Locate the cell with the specified text and output its (X, Y) center coordinate. 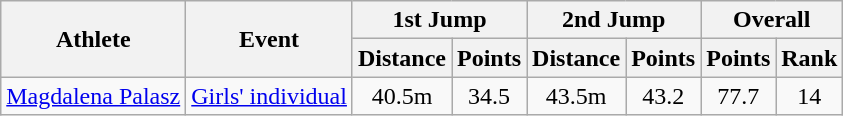
Girls' individual (270, 96)
Overall (772, 20)
1st Jump (439, 20)
77.7 (738, 96)
43.2 (664, 96)
Event (270, 39)
40.5m (402, 96)
Athlete (94, 39)
34.5 (490, 96)
Rank (810, 58)
2nd Jump (614, 20)
14 (810, 96)
Magdalena Palasz (94, 96)
43.5m (576, 96)
